Extract the (x, y) coordinate from the center of the cell holding the provided text.  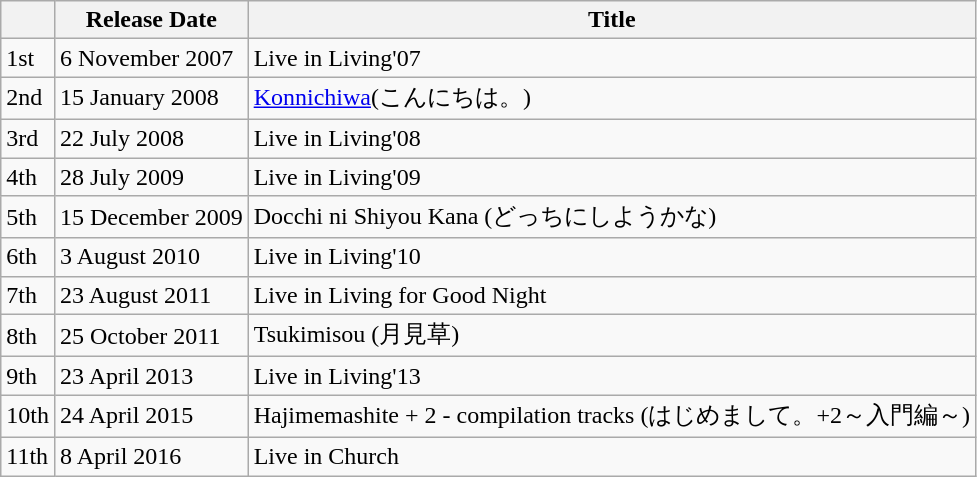
Konnichiwa(こんにちは。) (612, 98)
23 April 2013 (151, 376)
Live in Living'10 (612, 257)
7th (28, 295)
4th (28, 177)
3rd (28, 138)
15 December 2009 (151, 218)
Live in Living'07 (612, 58)
Live in Living for Good Night (612, 295)
9th (28, 376)
Tsukimisou (月見草) (612, 336)
Docchi ni Shiyou Kana (どっちにしようかな) (612, 218)
6 November 2007 (151, 58)
25 October 2011 (151, 336)
15 January 2008 (151, 98)
8th (28, 336)
Release Date (151, 20)
6th (28, 257)
24 April 2015 (151, 416)
Hajimemashite + 2 - compilation tracks (はじめまして。+2～入門編～) (612, 416)
Title (612, 20)
Live in Church (612, 456)
22 July 2008 (151, 138)
Live in Living'13 (612, 376)
8 April 2016 (151, 456)
Live in Living'09 (612, 177)
Live in Living'08 (612, 138)
3 August 2010 (151, 257)
11th (28, 456)
23 August 2011 (151, 295)
1st (28, 58)
2nd (28, 98)
5th (28, 218)
28 July 2009 (151, 177)
10th (28, 416)
